For the text-containing cell, return its midpoint in (x, y) coordinate format. 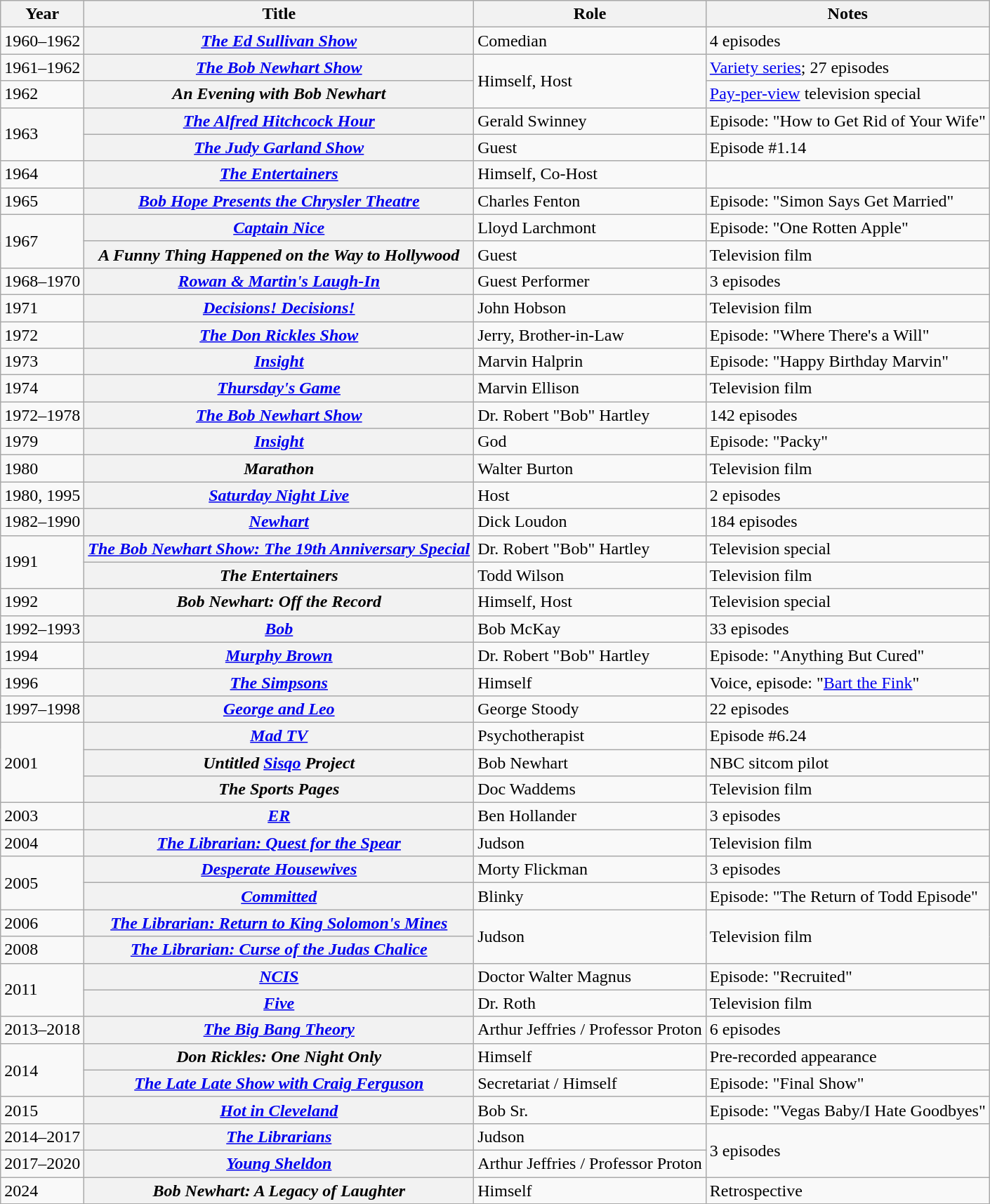
John Hobson (590, 308)
NCIS (279, 976)
Young Sheldon (279, 1163)
Bob Newhart: Off the Record (279, 602)
The Judy Garland Show (279, 148)
The Librarians (279, 1137)
Episode: "One Rotten Apple" (847, 228)
1962 (42, 94)
2013–2018 (42, 1030)
1991 (42, 562)
Hot in Cleveland (279, 1110)
Episode: "How to Get Rid of Your Wife" (847, 121)
2004 (42, 843)
Bob Newhart: A Legacy of Laughter (279, 1191)
2 episodes (847, 495)
Bob (279, 629)
Episode: "Simon Says Get Married" (847, 201)
Secretariat / Himself (590, 1083)
Voice, episode: "Bart the Fink" (847, 682)
Bob McKay (590, 629)
Saturday Night Live (279, 495)
The Librarian: Return to King Solomon's Mines (279, 923)
Thursday's Game (279, 388)
Blinky (590, 896)
Himself, Co-Host (590, 174)
Retrospective (847, 1191)
Year (42, 14)
George and Leo (279, 709)
George Stoody (590, 709)
Walter Burton (590, 469)
Five (279, 1003)
The Sports Pages (279, 790)
1980 (42, 469)
142 episodes (847, 415)
Doctor Walter Magnus (590, 976)
2024 (42, 1191)
Psychotherapist (590, 735)
Episode: "The Return of Todd Episode" (847, 896)
Mad TV (279, 735)
Episode: "Packy" (847, 442)
Charles Fenton (590, 201)
Murphy Brown (279, 655)
Captain Nice (279, 228)
God (590, 442)
Bob Hope Presents the Chrysler Theatre (279, 201)
2003 (42, 816)
6 episodes (847, 1030)
1997–1998 (42, 709)
184 episodes (847, 522)
1972–1978 (42, 415)
Comedian (590, 41)
1979 (42, 442)
1972 (42, 335)
Variety series; 27 episodes (847, 67)
1992–1993 (42, 629)
2008 (42, 950)
1994 (42, 655)
Title (279, 14)
1973 (42, 362)
Morty Flickman (590, 870)
1992 (42, 602)
The Librarian: Curse of the Judas Chalice (279, 950)
4 episodes (847, 41)
Episode: "Recruited" (847, 976)
Jerry, Brother-in-Law (590, 335)
1982–1990 (42, 522)
Host (590, 495)
The Alfred Hitchcock Hour (279, 121)
2005 (42, 883)
Marathon (279, 469)
Episode: "Happy Birthday Marvin" (847, 362)
Rowan & Martin's Laugh-In (279, 281)
Dr. Roth (590, 1003)
Committed (279, 896)
2014–2017 (42, 1137)
Don Rickles: One Night Only (279, 1056)
1965 (42, 201)
Notes (847, 14)
2006 (42, 923)
The Late Late Show with Craig Ferguson (279, 1083)
Episode #6.24 (847, 735)
An Evening with Bob Newhart (279, 94)
Role (590, 14)
22 episodes (847, 709)
The Don Rickles Show (279, 335)
1996 (42, 682)
33 episodes (847, 629)
2001 (42, 762)
Marvin Ellison (590, 388)
The Ed Sullivan Show (279, 41)
Desperate Housewives (279, 870)
1967 (42, 241)
Episode #1.14 (847, 148)
1968–1970 (42, 281)
Dick Loudon (590, 522)
1964 (42, 174)
Pay-per-view television special (847, 94)
1980, 1995 (42, 495)
2017–2020 (42, 1163)
1971 (42, 308)
Bob Sr. (590, 1110)
The Big Bang Theory (279, 1030)
2015 (42, 1110)
The Simpsons (279, 682)
Guest Performer (590, 281)
Bob Newhart (590, 762)
Ben Hollander (590, 816)
The Bob Newhart Show: The 19th Anniversary Special (279, 549)
Newhart (279, 522)
1961–1962 (42, 67)
A Funny Thing Happened on the Way to Hollywood (279, 254)
Untitled Sisqo Project (279, 762)
1960–1962 (42, 41)
Marvin Halprin (590, 362)
The Librarian: Quest for the Spear (279, 843)
Pre-recorded appearance (847, 1056)
Episode: "Final Show" (847, 1083)
Episode: "Where There's a Will" (847, 335)
Todd Wilson (590, 575)
1974 (42, 388)
NBC sitcom pilot (847, 762)
Doc Waddems (590, 790)
Episode: "Anything But Cured" (847, 655)
2011 (42, 990)
1963 (42, 134)
Decisions! Decisions! (279, 308)
Gerald Swinney (590, 121)
ER (279, 816)
2014 (42, 1070)
Episode: "Vegas Baby/I Hate Goodbyes" (847, 1110)
Lloyd Larchmont (590, 228)
